For the text-containing cell, return its midpoint in (x, y) coordinate format. 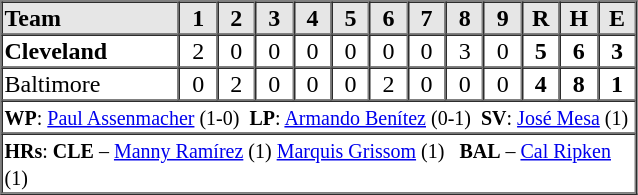
H (579, 18)
HRs: CLE – Manny Ramírez (1) Marquis Grissom (1) BAL – Cal Ripken (1) (319, 164)
Cleveland (91, 50)
7 (427, 18)
E (617, 18)
Team (91, 18)
Baltimore (91, 84)
9 (503, 18)
R (541, 18)
WP: Paul Assenmacher (1-0) LP: Armando Benítez (0-1) SV: José Mesa (1) (319, 116)
